Provide the (x, y) coordinate of the cell's center where the given text is located.  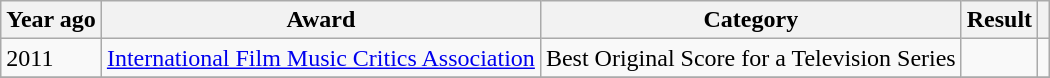
Category (750, 20)
Result (999, 20)
Award (320, 20)
Best Original Score for a Television Series (750, 58)
2011 (52, 58)
Year ago (52, 20)
International Film Music Critics Association (320, 58)
